From the cell containing the given text, extract its center point as (x, y) coordinate. 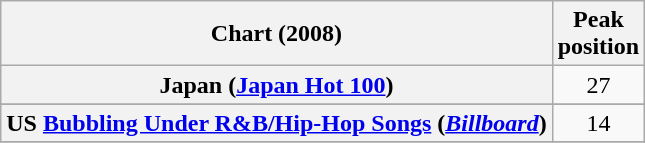
27 (598, 85)
14 (598, 123)
Japan (Japan Hot 100) (276, 85)
Peakposition (598, 34)
US Bubbling Under R&B/Hip-Hop Songs (Billboard) (276, 123)
Chart (2008) (276, 34)
